Provide the (X, Y) coordinate of the cell's center where the given text is located.  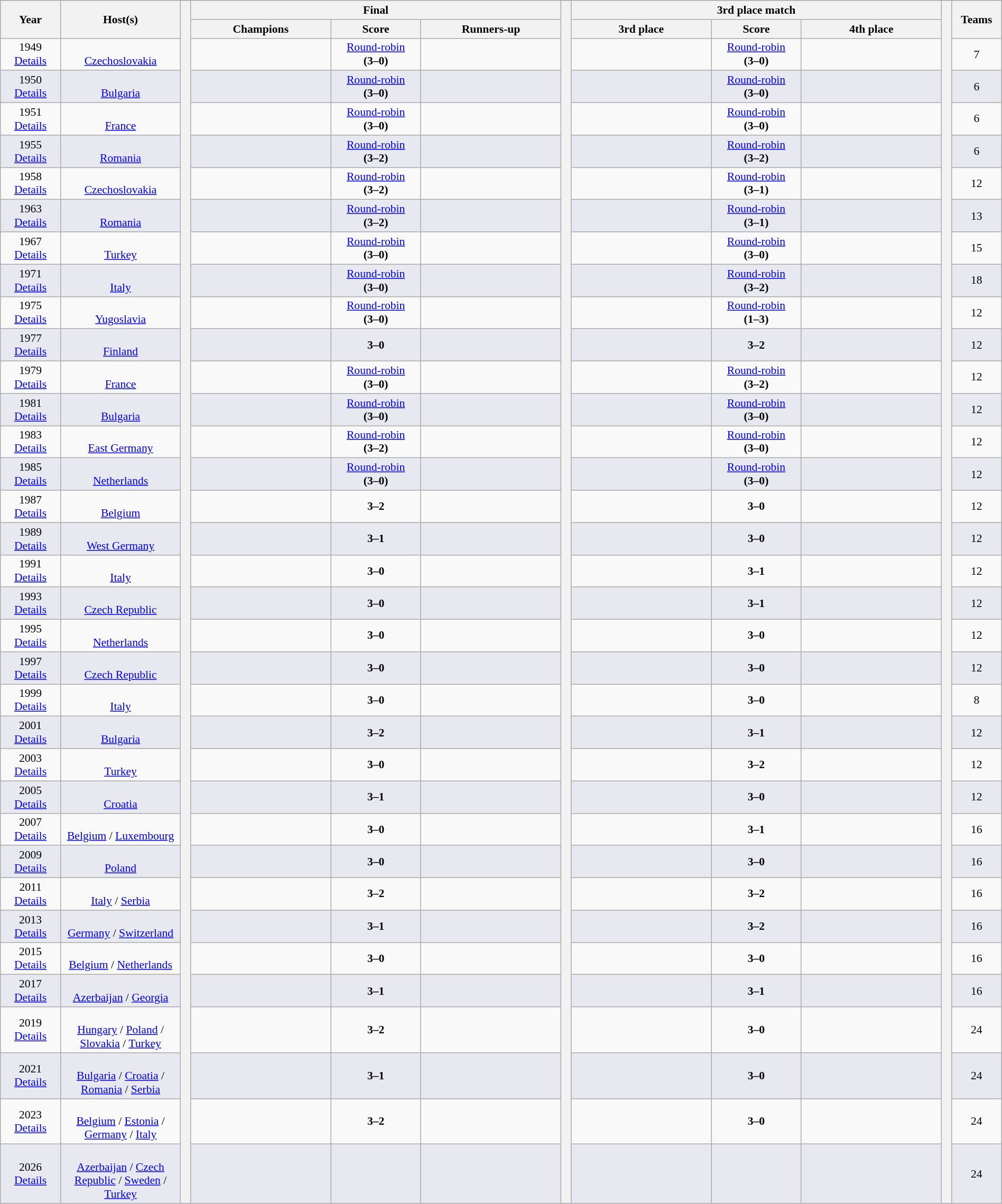
1985Details (31, 474)
2015Details (31, 958)
1991Details (31, 571)
Belgium (120, 506)
Belgium / Estonia / Germany / Italy (120, 1121)
Teams (977, 19)
Final (376, 10)
1955Details (31, 151)
1995Details (31, 636)
2017Details (31, 991)
Champions (261, 29)
1993Details (31, 603)
2001Details (31, 732)
7 (977, 54)
2007Details (31, 829)
Finland (120, 346)
1949Details (31, 54)
2013Details (31, 927)
1975Details (31, 313)
1971Details (31, 280)
2011Details (31, 894)
Germany / Switzerland (120, 927)
Azerbaijan / Czech Republic / Sweden / Turkey (120, 1174)
Croatia (120, 797)
15 (977, 248)
Italy / Serbia (120, 894)
3rd place match (757, 10)
Belgium / Luxembourg (120, 829)
13 (977, 216)
3rd place (642, 29)
1950Details (31, 87)
8 (977, 701)
1979Details (31, 377)
1983Details (31, 442)
1997Details (31, 668)
Poland (120, 862)
2005Details (31, 797)
Hungary / Poland / Slovakia / Turkey (120, 1030)
1951Details (31, 119)
2019Details (31, 1030)
1999Details (31, 701)
Azerbaijan / Georgia (120, 991)
1963Details (31, 216)
West Germany (120, 539)
1977Details (31, 346)
1967Details (31, 248)
2023Details (31, 1121)
2003Details (31, 765)
Belgium / Netherlands (120, 958)
2026Details (31, 1174)
2021Details (31, 1076)
Host(s) (120, 19)
18 (977, 280)
Bulgaria / Croatia / Romania / Serbia (120, 1076)
Runners-up (490, 29)
1987Details (31, 506)
1981Details (31, 410)
Yugoslavia (120, 313)
1989Details (31, 539)
2009Details (31, 862)
Year (31, 19)
4th place (871, 29)
East Germany (120, 442)
1958Details (31, 184)
Round-robin(1–3) (756, 313)
